For the text-containing cell, return its midpoint in [x, y] coordinate format. 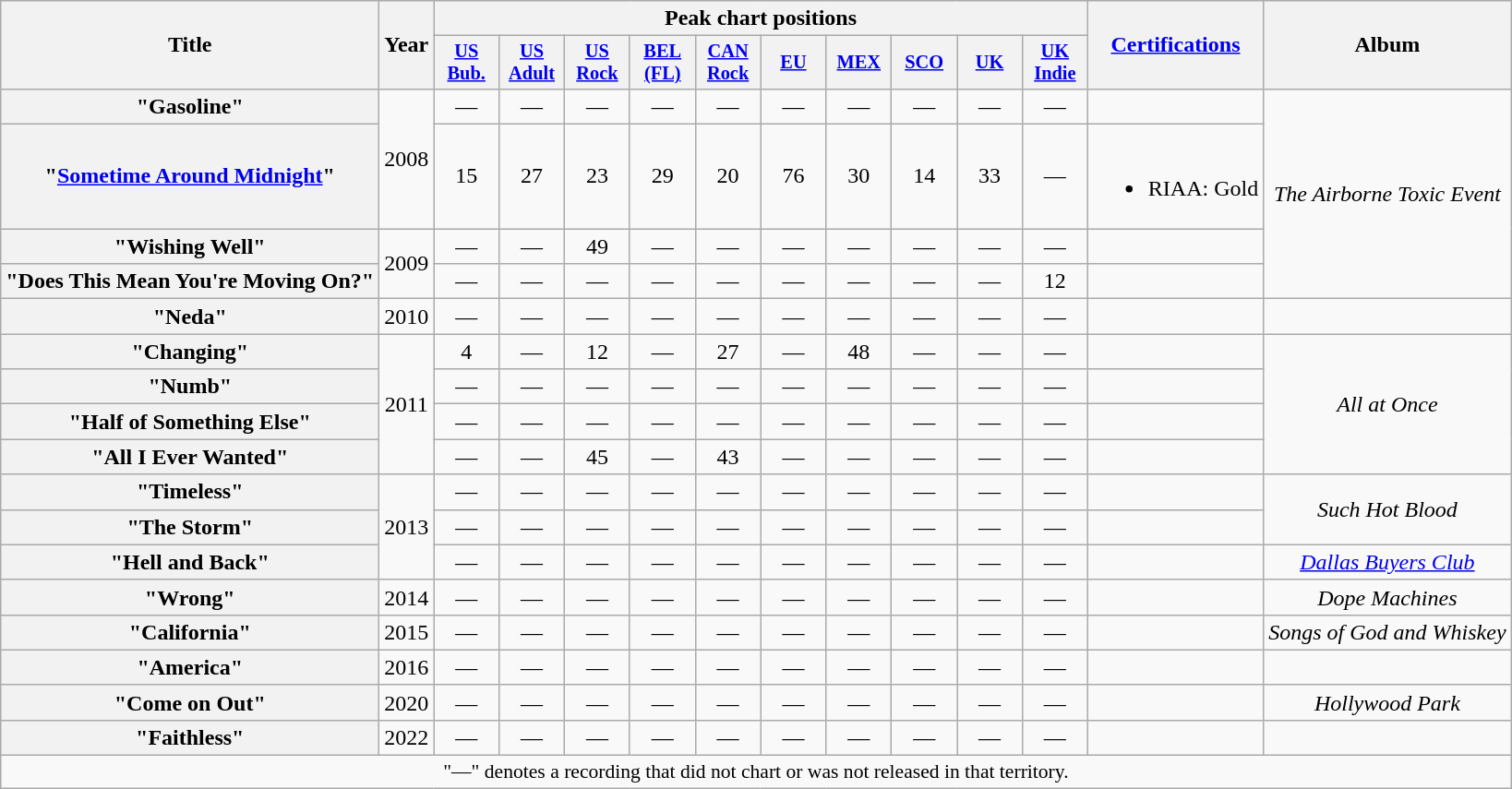
RIAA: Gold [1175, 177]
4 [467, 352]
2011 [406, 404]
UKIndie [1054, 63]
2020 [406, 702]
"Half of Something Else" [190, 422]
"Come on Out" [190, 702]
Title [190, 45]
The Airborne Toxic Event [1387, 194]
2009 [406, 264]
"California" [190, 632]
"The Storm" [190, 527]
"Gasoline" [190, 106]
"Timeless" [190, 492]
20 [727, 177]
"Wishing Well" [190, 246]
2015 [406, 632]
"Changing" [190, 352]
CANRock [727, 63]
MEX [858, 63]
"Wrong" [190, 597]
Certifications [1175, 45]
Hollywood Park [1387, 702]
45 [596, 457]
29 [663, 177]
"Sometime Around Midnight" [190, 177]
Such Hot Blood [1387, 509]
"Numb" [190, 387]
BEL(FL) [663, 63]
Songs of God and Whiskey [1387, 632]
33 [990, 177]
"Faithless" [190, 737]
"America" [190, 667]
"Hell and Back" [190, 562]
2022 [406, 737]
14 [925, 177]
SCO [925, 63]
15 [467, 177]
Dallas Buyers Club [1387, 562]
30 [858, 177]
USAdult [532, 63]
2010 [406, 317]
USBub. [467, 63]
USRock [596, 63]
2008 [406, 159]
2016 [406, 667]
"—" denotes a recording that did not chart or was not released in that territory. [756, 772]
2013 [406, 527]
48 [858, 352]
"Does This Mean You're Moving On?" [190, 281]
All at Once [1387, 404]
Year [406, 45]
EU [794, 63]
Dope Machines [1387, 597]
Album [1387, 45]
49 [596, 246]
2014 [406, 597]
76 [794, 177]
"All I Ever Wanted" [190, 457]
Peak chart positions [761, 18]
UK [990, 63]
43 [727, 457]
"Neda" [190, 317]
23 [596, 177]
